Locate the cell with the specified text and output its [x, y] center coordinate. 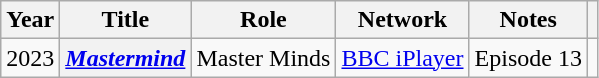
Episode 13 [528, 58]
Role [264, 20]
2023 [30, 58]
Master Minds [264, 58]
Mastermind [126, 58]
Year [30, 20]
Notes [528, 20]
BBC iPlayer [402, 58]
Title [126, 20]
Network [402, 20]
